Scan for the cell matching the given text and deliver its [X, Y] coordinate at center. 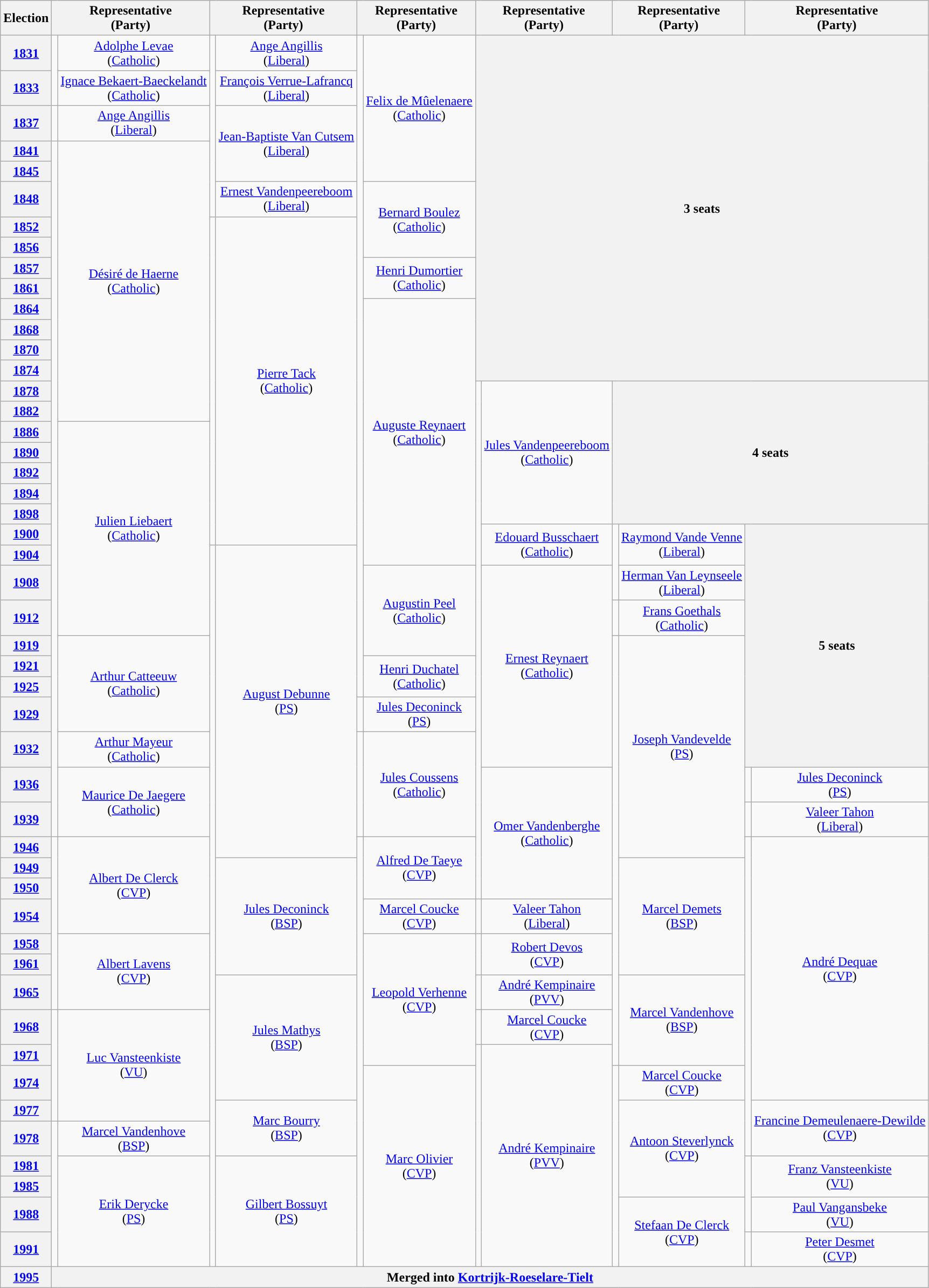
1950 [26, 888]
1958 [26, 944]
Arthur Catteeuw(Catholic) [134, 683]
1848 [26, 199]
1912 [26, 617]
Herman Van Leynseele(Liberal) [682, 583]
François Verrue-Lafrancq(Liberal) [287, 88]
Albert Lavens(CVP) [134, 972]
1932 [26, 750]
Albert De Clerck(CVP) [134, 886]
Alfred De Taeye(CVP) [419, 868]
Ernest Vandenpeereboom(Liberal) [287, 199]
1929 [26, 714]
Maurice De Jaegere(Catholic) [134, 802]
Arthur Mayeur(Catholic) [134, 750]
Ernest Reynaert(Catholic) [546, 666]
1988 [26, 1214]
André Dequae(CVP) [840, 969]
1981 [26, 1166]
1908 [26, 583]
1890 [26, 452]
3 seats [702, 208]
1874 [26, 371]
Felix de Mûelenaere(Catholic) [419, 109]
1919 [26, 645]
Election [26, 18]
Joseph Vandevelde(PS) [682, 746]
1878 [26, 391]
Robert Devos(CVP) [546, 954]
5 seats [837, 645]
1977 [26, 1110]
Désiré de Haerne(Catholic) [134, 281]
1857 [26, 268]
1861 [26, 288]
1841 [26, 151]
1991 [26, 1250]
Jules Vandenpeereboom(Catholic) [546, 452]
1886 [26, 432]
1852 [26, 227]
1898 [26, 514]
1936 [26, 784]
1995 [26, 1277]
1921 [26, 666]
1925 [26, 687]
Peter Desmet(CVP) [840, 1250]
1864 [26, 309]
Jules Mathys(BSP) [287, 1038]
Antoon Steverlynck(CVP) [682, 1148]
1904 [26, 555]
1892 [26, 473]
1837 [26, 123]
Pierre Tack(Catholic) [287, 380]
1845 [26, 171]
Edouard Busschaert(Catholic) [546, 545]
Paul Vangansbeke(VU) [840, 1214]
1870 [26, 350]
Erik Derycke(PS) [134, 1212]
1882 [26, 412]
Marc Olivier(CVP) [419, 1166]
Jules Coussens(Catholic) [419, 784]
Merged into Kortrijk-Roeselare-Tielt [490, 1277]
Francine Demeulenaere-Dewilde(CVP) [840, 1128]
Julien Liebaert(Catholic) [134, 529]
1939 [26, 820]
Bernard Boulez(Catholic) [419, 220]
1965 [26, 992]
Omer Vandenberghe(Catholic) [546, 833]
1946 [26, 847]
Raymond Vande Venne(Liberal) [682, 545]
August Debunne(PS) [287, 701]
1961 [26, 964]
Luc Vansteenkiste(VU) [134, 1065]
Frans Goethals(Catholic) [682, 617]
1900 [26, 534]
1974 [26, 1083]
Leopold Verhenne(CVP) [419, 999]
Marcel Demets(BSP) [682, 916]
Jules Deconinck(BSP) [287, 916]
Henri Dumortier(Catholic) [419, 278]
Augustin Peel(Catholic) [419, 610]
1954 [26, 916]
1971 [26, 1055]
Franz Vansteenkiste(VU) [840, 1176]
1968 [26, 1027]
Stefaan De Clerck(CVP) [682, 1232]
Auguste Reynaert(Catholic) [419, 432]
1978 [26, 1138]
1949 [26, 868]
Jean-Baptiste Van Cutsem(Liberal) [287, 143]
1868 [26, 329]
1985 [26, 1187]
1894 [26, 493]
1856 [26, 247]
1831 [26, 53]
Gilbert Bossuyt(PS) [287, 1212]
1833 [26, 88]
4 seats [770, 452]
Ignace Bekaert-Baeckelandt(Catholic) [134, 88]
Henri Duchatel(Catholic) [419, 676]
Adolphe Levae(Catholic) [134, 53]
Marc Bourry(BSP) [287, 1128]
